Find where the given text appears and provide that cell's center as [X, Y] coordinate. 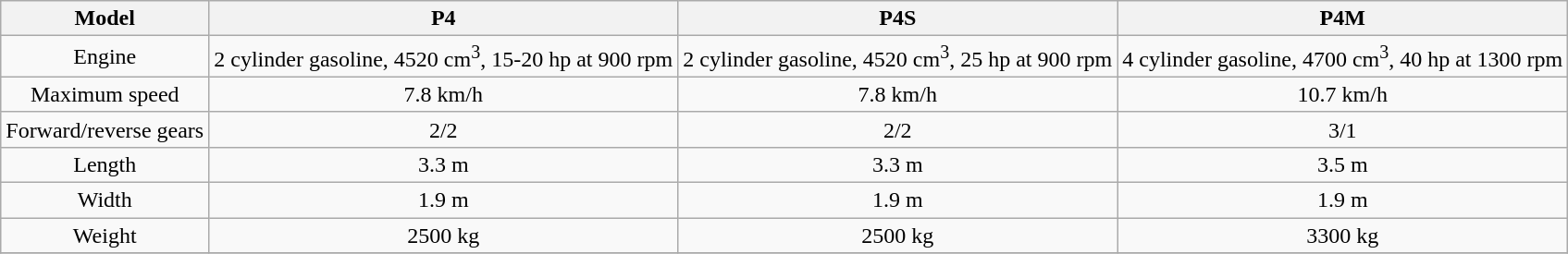
3/1 [1343, 129]
Weight [105, 236]
P4M [1343, 18]
Length [105, 164]
Engine [105, 57]
10.7 km/h [1343, 94]
Maximum speed [105, 94]
3.5 m [1343, 164]
Model [105, 18]
2 cylinder gasoline, 4520 cm3, 25 hp at 900 rpm [897, 57]
4 cylinder gasoline, 4700 cm3, 40 hp at 1300 rpm [1343, 57]
2 cylinder gasoline, 4520 cm3, 15-20 hp at 900 rpm [444, 57]
P4S [897, 18]
Width [105, 200]
Forward/reverse gears [105, 129]
3300 kg [1343, 236]
P4 [444, 18]
